Scan for the cell matching the given text and deliver its (x, y) coordinate at center. 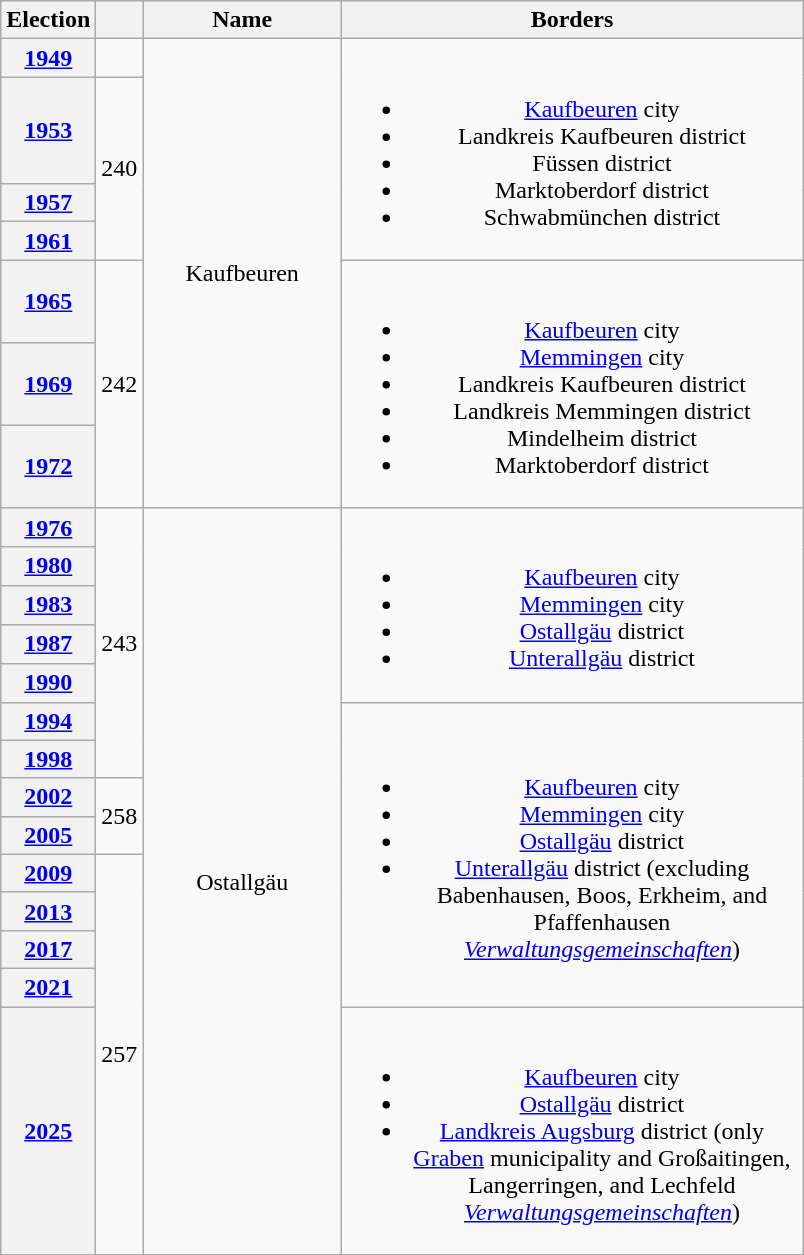
1994 (48, 721)
1980 (48, 566)
257 (120, 1054)
1976 (48, 528)
1957 (48, 203)
2009 (48, 873)
2002 (48, 797)
1987 (48, 644)
Election (48, 20)
243 (120, 643)
1969 (48, 384)
1990 (48, 682)
258 (120, 816)
2025 (48, 1130)
1965 (48, 302)
Name (242, 20)
2021 (48, 987)
1953 (48, 130)
Kaufbeuren cityLandkreis Kaufbeuren districtFüssen districtMarktoberdorf districtSchwabmünchen district (572, 150)
Kaufbeuren cityMemmingen cityLandkreis Kaufbeuren districtLandkreis Memmingen districtMindelheim districtMarktoberdorf district (572, 384)
242 (120, 384)
1983 (48, 606)
2005 (48, 835)
Kaufbeuren (242, 274)
1949 (48, 58)
1998 (48, 759)
Borders (572, 20)
1961 (48, 241)
Ostallgäu (242, 882)
2017 (48, 949)
Kaufbeuren cityMemmingen cityOstallgäu districtUnterallgäu district (572, 605)
2013 (48, 911)
1972 (48, 466)
240 (120, 168)
